Provide the [x, y] coordinate of the cell's center where the given text is located.  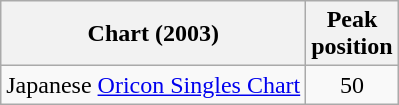
Peakposition [352, 34]
Chart (2003) [154, 34]
Japanese Oricon Singles Chart [154, 85]
50 [352, 85]
